Extract the [X, Y] coordinate from the center of the cell holding the provided text.  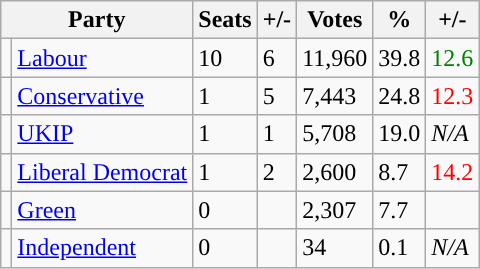
12.3 [452, 96]
2,600 [335, 172]
Seats [225, 20]
5,708 [335, 134]
Independent [102, 248]
Conservative [102, 96]
11,960 [335, 58]
24.8 [400, 96]
7.7 [400, 210]
34 [335, 248]
6 [276, 58]
Labour [102, 58]
Liberal Democrat [102, 172]
Green [102, 210]
0.1 [400, 248]
39.8 [400, 58]
Party [97, 20]
% [400, 20]
10 [225, 58]
5 [276, 96]
2 [276, 172]
12.6 [452, 58]
19.0 [400, 134]
UKIP [102, 134]
Votes [335, 20]
8.7 [400, 172]
2,307 [335, 210]
14.2 [452, 172]
7,443 [335, 96]
